Capture the cell that displays the provided text and extract its [x, y] central coordinate. 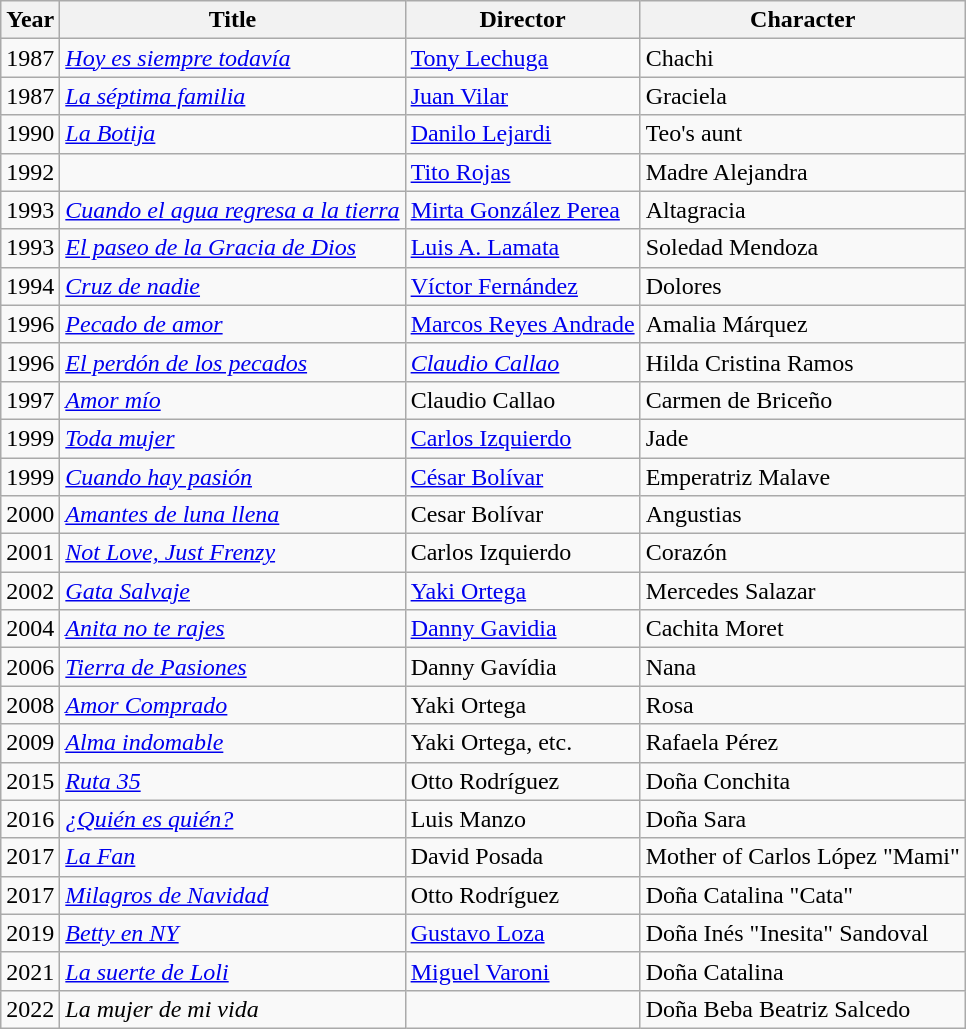
1990 [30, 134]
Toda mujer [232, 438]
1997 [30, 400]
Mercedes Salazar [802, 591]
El perdón de los pecados [232, 362]
2000 [30, 515]
César Bolívar [522, 477]
Gustavo Loza [522, 933]
Amantes de luna llena [232, 515]
Luis Manzo [522, 819]
Rafaela Pérez [802, 743]
2008 [30, 705]
Alma indomable [232, 743]
Anita no te rajes [232, 629]
1992 [30, 172]
2004 [30, 629]
Year [30, 20]
Doña Inés "Inesita" Sandoval [802, 933]
Emperatriz Malave [802, 477]
El paseo de la Gracia de Dios [232, 248]
1994 [30, 286]
Danny Gavidia [522, 629]
Amor Comprado [232, 705]
Madre Alejandra [802, 172]
Doña Catalina "Cata" [802, 895]
Character [802, 20]
Rosa [802, 705]
2016 [30, 819]
Yaki Ortega, etc. [522, 743]
2019 [30, 933]
Hoy es siempre todavía [232, 58]
Ruta 35 [232, 781]
Altagracia [802, 210]
¿Quién es quién? [232, 819]
Graciela [802, 96]
Cuando hay pasión [232, 477]
La Botija [232, 134]
Betty en NY [232, 933]
Doña Beba Beatriz Salcedo [802, 1009]
2006 [30, 667]
Teo's aunt [802, 134]
2022 [30, 1009]
2015 [30, 781]
Pecado de amor [232, 324]
Gata Salvaje [232, 591]
Mother of Carlos López "Mami" [802, 857]
Amor mío [232, 400]
2009 [30, 743]
Cesar Bolívar [522, 515]
Not Love, Just Frenzy [232, 553]
Tierra de Pasiones [232, 667]
Miguel Varoni [522, 971]
La suerte de Loli [232, 971]
Carmen de Briceño [802, 400]
Víctor Fernández [522, 286]
Milagros de Navidad [232, 895]
Nana [802, 667]
Cuando el agua regresa a la tierra [232, 210]
2001 [30, 553]
Doña Catalina [802, 971]
David Posada [522, 857]
2002 [30, 591]
Juan Vilar [522, 96]
Title [232, 20]
Mirta González Perea [522, 210]
Dolores [802, 286]
Doña Conchita [802, 781]
Tito Rojas [522, 172]
Tony Lechuga [522, 58]
Cruz de nadie [232, 286]
Director [522, 20]
La Fan [232, 857]
Hilda Cristina Ramos [802, 362]
Marcos Reyes Andrade [522, 324]
Danilo Lejardi [522, 134]
Cachita Moret [802, 629]
Danny Gavídia [522, 667]
Angustias [802, 515]
Amalia Márquez [802, 324]
La séptima familia [232, 96]
Soledad Mendoza [802, 248]
Doña Sara [802, 819]
Luis A. Lamata [522, 248]
Corazón [802, 553]
2021 [30, 971]
Jade [802, 438]
Chachi [802, 58]
La mujer de mi vida [232, 1009]
